Detect which cell encompasses the target text, then output its (x, y) center coordinate. 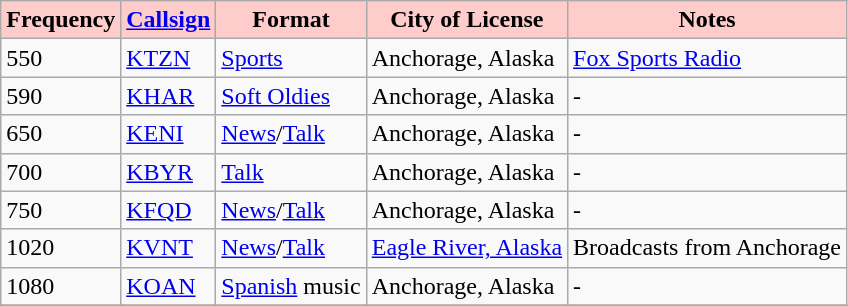
Fox Sports Radio (708, 58)
KENI (168, 134)
Broadcasts from Anchorage (708, 248)
1020 (61, 248)
590 (61, 96)
550 (61, 58)
KVNT (168, 248)
Frequency (61, 20)
Sports (291, 58)
Talk (291, 172)
Eagle River, Alaska (466, 248)
Callsign (168, 20)
KFQD (168, 210)
700 (61, 172)
750 (61, 210)
KOAN (168, 286)
City of License (466, 20)
Format (291, 20)
650 (61, 134)
KHAR (168, 96)
KBYR (168, 172)
KTZN (168, 58)
1080 (61, 286)
Notes (708, 20)
Soft Oldies (291, 96)
Spanish music (291, 286)
